Identify which cell holds the provided text, then report its [X, Y] central coordinate. 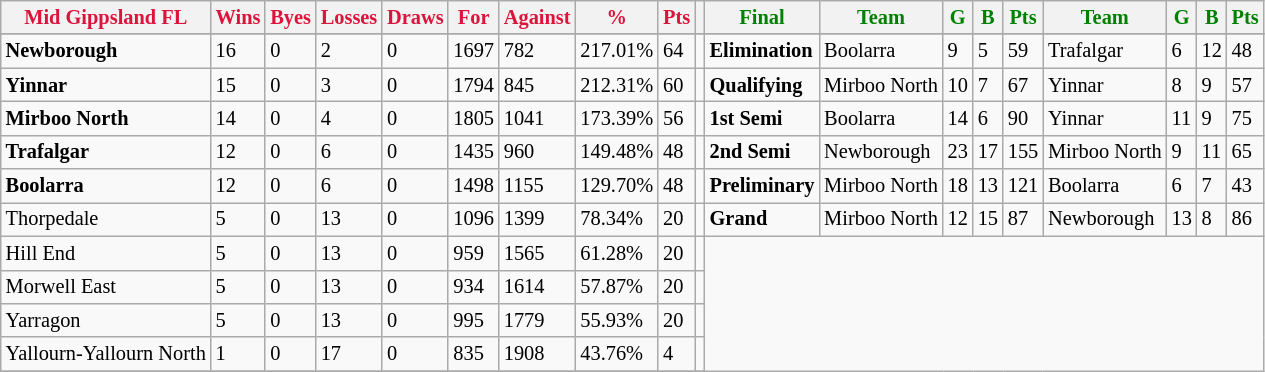
Yarragon [106, 320]
995 [473, 320]
For [473, 17]
1908 [538, 354]
1041 [538, 118]
1096 [473, 219]
75 [1246, 118]
Morwell East [106, 287]
1399 [538, 219]
2nd Semi [762, 152]
845 [538, 85]
18 [958, 186]
173.39% [616, 118]
835 [473, 354]
1697 [473, 51]
1435 [473, 152]
87 [1023, 219]
1 [238, 354]
1614 [538, 287]
Yallourn-Yallourn North [106, 354]
Hill End [106, 253]
Losses [349, 17]
782 [538, 51]
Wins [238, 17]
3 [349, 85]
1155 [538, 186]
959 [473, 253]
60 [676, 85]
212.31% [616, 85]
Elimination [762, 51]
% [616, 17]
23 [958, 152]
61.28% [616, 253]
55.93% [616, 320]
57 [1246, 85]
Thorpedale [106, 219]
56 [676, 118]
86 [1246, 219]
Mid Gippsland FL [106, 17]
65 [1246, 152]
1st Semi [762, 118]
Final [762, 17]
1779 [538, 320]
43 [1246, 186]
57.87% [616, 287]
64 [676, 51]
155 [1023, 152]
1805 [473, 118]
2 [349, 51]
Preliminary [762, 186]
Byes [290, 17]
10 [958, 85]
Draws [415, 17]
149.48% [616, 152]
Against [538, 17]
1794 [473, 85]
78.34% [616, 219]
129.70% [616, 186]
Grand [762, 219]
59 [1023, 51]
16 [238, 51]
67 [1023, 85]
217.01% [616, 51]
Qualifying [762, 85]
121 [1023, 186]
1498 [473, 186]
43.76% [616, 354]
934 [473, 287]
90 [1023, 118]
960 [538, 152]
1565 [538, 253]
